Output the [x, y] coordinate of the center of the cell containing the given text.  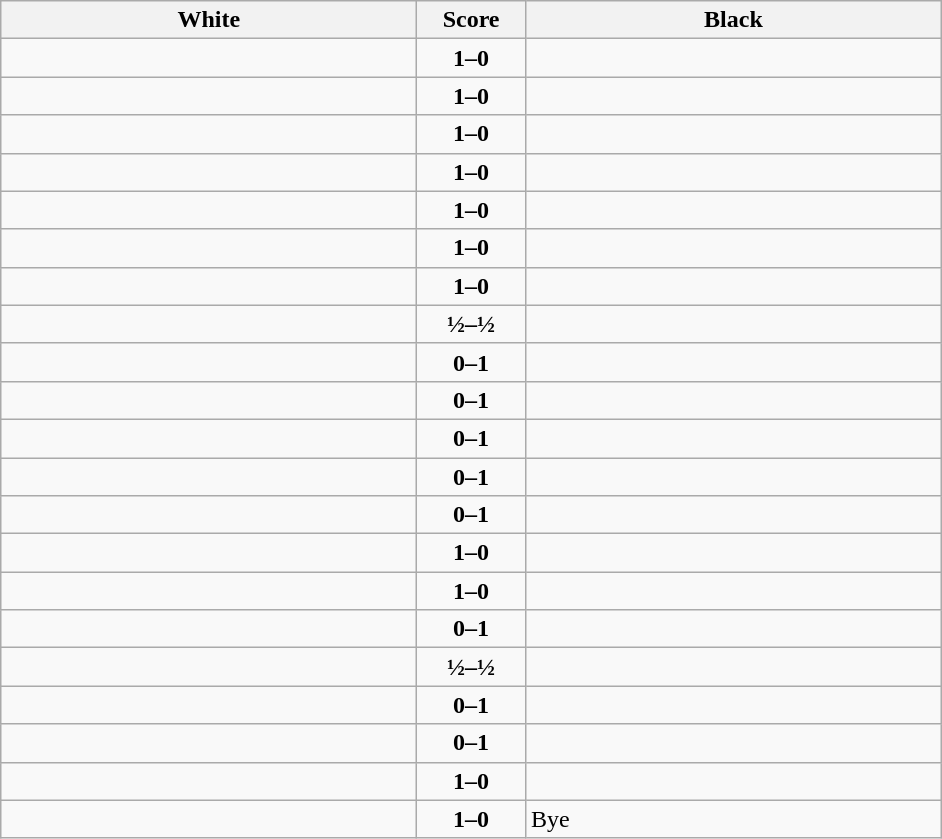
Bye [733, 819]
Black [733, 20]
Score [472, 20]
White [209, 20]
